From the cell containing the given text, extract its center point as (x, y) coordinate. 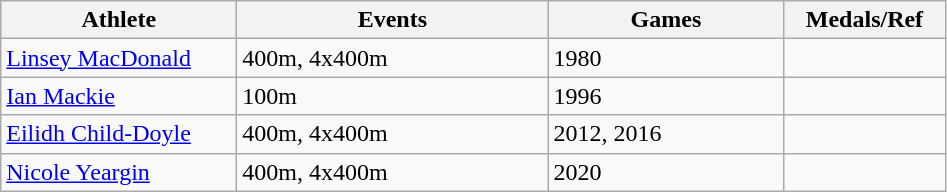
Eilidh Child-Doyle (119, 134)
Games (666, 20)
Athlete (119, 20)
1980 (666, 58)
Linsey MacDonald (119, 58)
2020 (666, 172)
2012, 2016 (666, 134)
Events (392, 20)
100m (392, 96)
Nicole Yeargin (119, 172)
Medals/Ref (864, 20)
Ian Mackie (119, 96)
1996 (666, 96)
